Provide the (X, Y) coordinate of the cell's center where the given text is located.  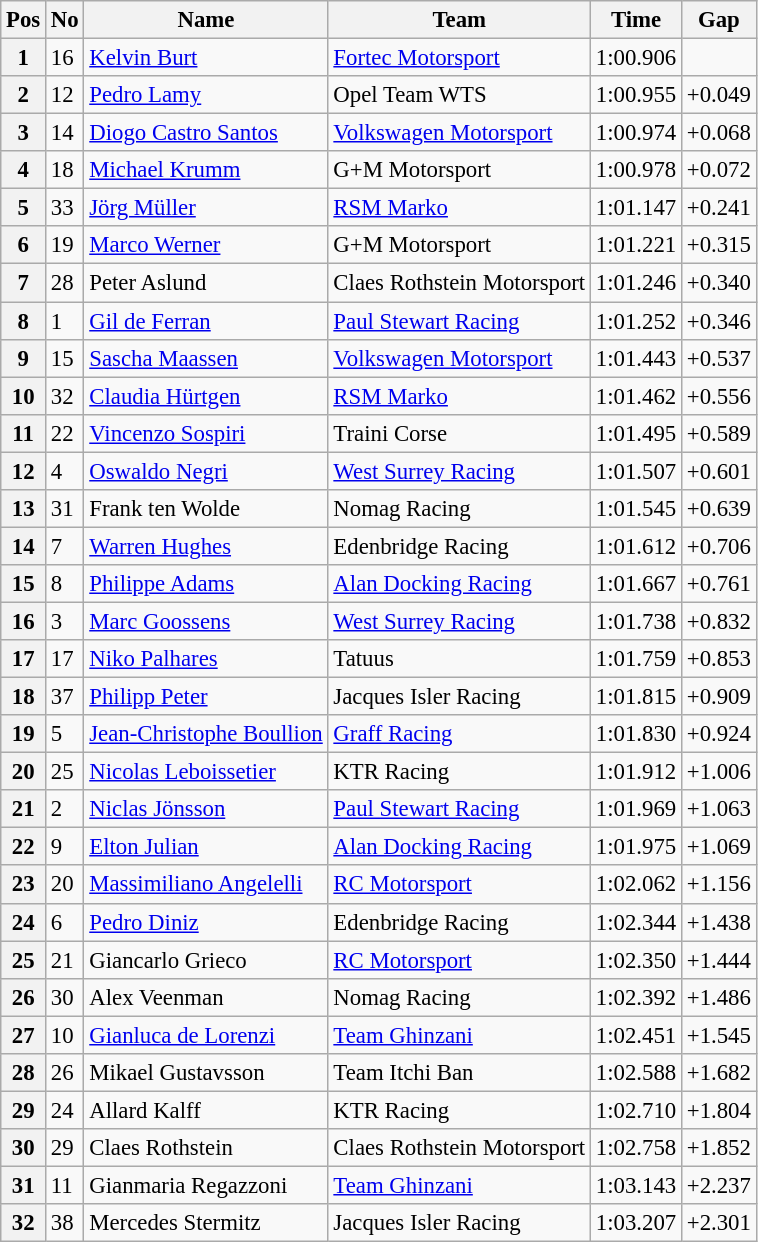
38 (65, 1223)
+0.049 (718, 95)
Peter Aslund (206, 283)
+0.601 (718, 471)
+1.682 (718, 1073)
Tatuus (459, 659)
Marco Werner (206, 245)
1:01.969 (636, 809)
+0.315 (718, 245)
1:01.507 (636, 471)
Jean-Christophe Boullion (206, 734)
Vincenzo Sospiri (206, 433)
1:02.588 (636, 1073)
1:02.350 (636, 960)
+1.804 (718, 1110)
33 (65, 208)
+0.537 (718, 358)
Team Itchi Ban (459, 1073)
No (65, 20)
1:01.738 (636, 621)
1:00.955 (636, 95)
1:02.710 (636, 1110)
1:02.451 (636, 1035)
Pos (24, 20)
+0.340 (718, 283)
1:01.830 (636, 734)
Graff Racing (459, 734)
1:02.392 (636, 997)
Elton Julian (206, 847)
1:01.815 (636, 697)
Pedro Lamy (206, 95)
Alex Veenman (206, 997)
Name (206, 20)
Warren Hughes (206, 546)
Claudia Hürtgen (206, 396)
27 (24, 1035)
+0.241 (718, 208)
Gil de Ferran (206, 321)
+0.589 (718, 433)
Gap (718, 20)
Mercedes Stermitz (206, 1223)
Kelvin Burt (206, 58)
Gianluca de Lorenzi (206, 1035)
Team (459, 20)
+0.346 (718, 321)
1:03.207 (636, 1223)
Claes Rothstein (206, 1148)
Mikael Gustavsson (206, 1073)
13 (24, 509)
Niko Palhares (206, 659)
1:01.495 (636, 433)
Pedro Diniz (206, 922)
1:00.974 (636, 133)
Fortec Motorsport (459, 58)
+1.852 (718, 1148)
1:01.912 (636, 772)
Michael Krumm (206, 170)
+0.853 (718, 659)
+0.761 (718, 584)
+0.706 (718, 546)
1:03.143 (636, 1185)
Massimiliano Angelelli (206, 885)
+0.909 (718, 697)
1:01.443 (636, 358)
+1.486 (718, 997)
+1.006 (718, 772)
Marc Goossens (206, 621)
1:02.344 (636, 922)
Sascha Maassen (206, 358)
37 (65, 697)
1:00.906 (636, 58)
+1.069 (718, 847)
1:01.667 (636, 584)
+1.063 (718, 809)
1:01.759 (636, 659)
1:01.246 (636, 283)
1:01.252 (636, 321)
+1.545 (718, 1035)
1:01.147 (636, 208)
+0.832 (718, 621)
1:02.758 (636, 1148)
Giancarlo Grieco (206, 960)
Jörg Müller (206, 208)
Allard Kalff (206, 1110)
Traini Corse (459, 433)
Frank ten Wolde (206, 509)
23 (24, 885)
1:02.062 (636, 885)
+0.068 (718, 133)
Gianmaria Regazzoni (206, 1185)
1:00.978 (636, 170)
Diogo Castro Santos (206, 133)
+1.444 (718, 960)
1:01.975 (636, 847)
Opel Team WTS (459, 95)
1:01.462 (636, 396)
1:01.545 (636, 509)
+1.156 (718, 885)
Oswaldo Negri (206, 471)
1:01.612 (636, 546)
Philippe Adams (206, 584)
Niclas Jönsson (206, 809)
Time (636, 20)
+0.924 (718, 734)
+2.237 (718, 1185)
+1.438 (718, 922)
Nicolas Leboissetier (206, 772)
+0.556 (718, 396)
+0.639 (718, 509)
+0.072 (718, 170)
+2.301 (718, 1223)
1:01.221 (636, 245)
Philipp Peter (206, 697)
